Extract the [x, y] coordinate from the center of the cell holding the provided text.  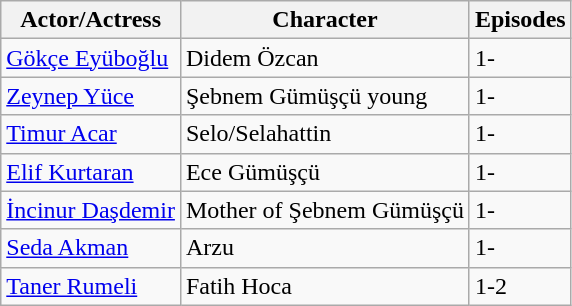
Mother of Şebnem Gümüşçü [324, 210]
Seda Akman [91, 248]
Actor/Actress [91, 20]
Character [324, 20]
1-2 [520, 286]
Selo/Selahattin [324, 134]
Elif Kurtaran [91, 172]
İncinur Daşdemir [91, 210]
Zeynep Yüce [91, 96]
Didem Özcan [324, 58]
Ece Gümüşçü [324, 172]
Episodes [520, 20]
Şebnem Gümüşçü young [324, 96]
Fatih Hoca [324, 286]
Gökçe Eyüboğlu [91, 58]
Timur Acar [91, 134]
Arzu [324, 248]
Taner Rumeli [91, 286]
